Output the [X, Y] coordinate of the center of the cell containing the given text.  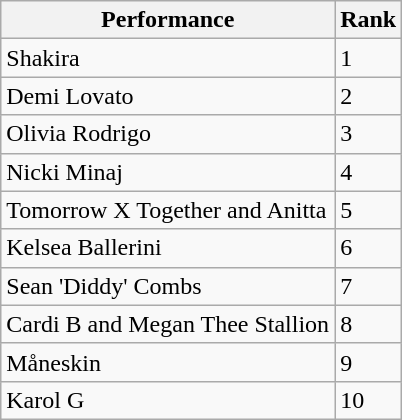
9 [368, 362]
Olivia Rodrigo [168, 134]
Nicki Minaj [168, 172]
Shakira [168, 58]
Sean 'Diddy' Combs [168, 286]
2 [368, 96]
Performance [168, 20]
7 [368, 286]
Måneskin [168, 362]
Tomorrow X Together and Anitta [168, 210]
Rank [368, 20]
6 [368, 248]
3 [368, 134]
Demi Lovato [168, 96]
1 [368, 58]
8 [368, 324]
5 [368, 210]
4 [368, 172]
Kelsea Ballerini [168, 248]
Karol G [168, 400]
Cardi B and Megan Thee Stallion [168, 324]
10 [368, 400]
